Determine the [x, y] coordinate at the center of the cell enclosing the given text.  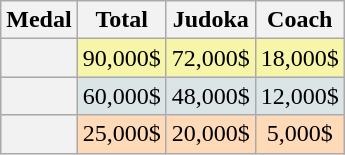
90,000$ [122, 58]
Judoka [210, 20]
20,000$ [210, 134]
Coach [300, 20]
60,000$ [122, 96]
12,000$ [300, 96]
5,000$ [300, 134]
Total [122, 20]
48,000$ [210, 96]
72,000$ [210, 58]
18,000$ [300, 58]
Medal [39, 20]
25,000$ [122, 134]
